Extract the (x, y) coordinate from the center of the cell holding the provided text.  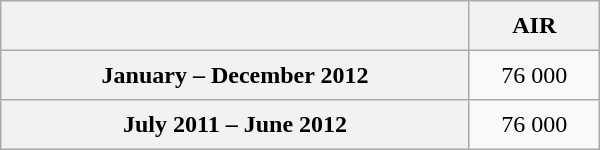
January – December 2012 (236, 75)
July 2011 – June 2012 (236, 125)
AIR (534, 26)
